Extract the (X, Y) coordinate from the center of the cell holding the provided text.  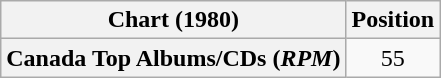
Canada Top Albums/CDs (RPM) (174, 58)
Chart (1980) (174, 20)
55 (393, 58)
Position (393, 20)
